For the text-containing cell, return its midpoint in [x, y] coordinate format. 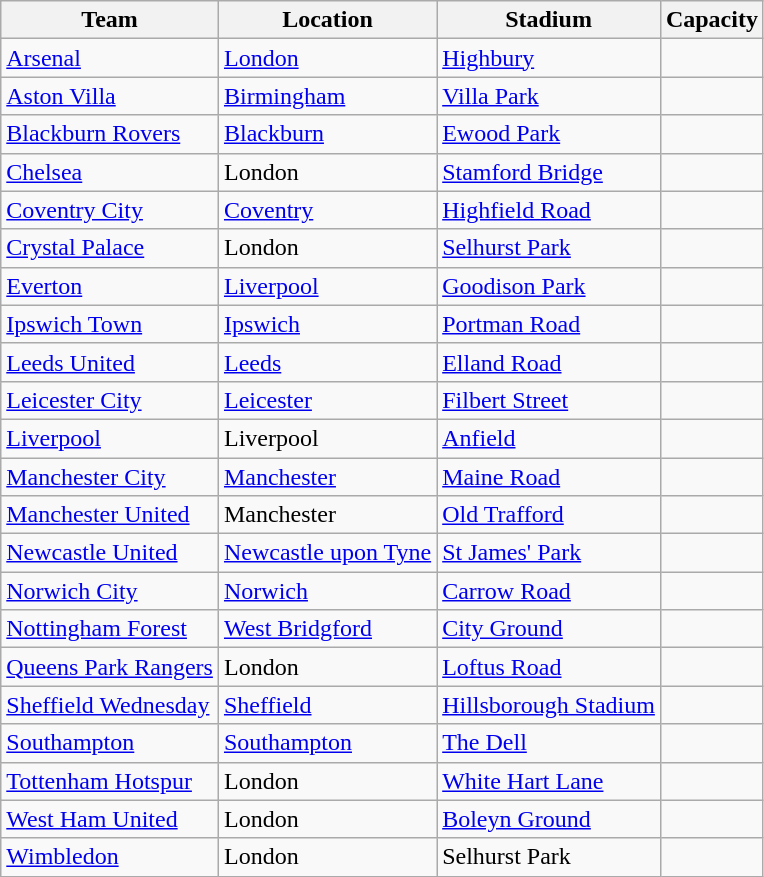
Elland Road [549, 362]
Aston Villa [110, 96]
Sheffield [327, 705]
West Ham United [110, 819]
Loftus Road [549, 667]
Wimbledon [110, 857]
Capacity [712, 20]
Birmingham [327, 96]
Manchester City [110, 477]
West Bridgford [327, 629]
Arsenal [110, 58]
Coventry [327, 210]
Old Trafford [549, 515]
Everton [110, 286]
White Hart Lane [549, 781]
Portman Road [549, 324]
Manchester United [110, 515]
Blackburn [327, 134]
Maine Road [549, 477]
Newcastle United [110, 553]
Anfield [549, 438]
Newcastle upon Tyne [327, 553]
Leeds United [110, 362]
Norwich City [110, 591]
Carrow Road [549, 591]
Team [110, 20]
Queens Park Rangers [110, 667]
Villa Park [549, 96]
Leicester City [110, 400]
Nottingham Forest [110, 629]
Leeds [327, 362]
Ewood Park [549, 134]
Leicester [327, 400]
Stamford Bridge [549, 172]
Chelsea [110, 172]
Goodison Park [549, 286]
City Ground [549, 629]
Tottenham Hotspur [110, 781]
Sheffield Wednesday [110, 705]
Coventry City [110, 210]
Filbert Street [549, 400]
Location [327, 20]
Stadium [549, 20]
Hillsborough Stadium [549, 705]
Highbury [549, 58]
Crystal Palace [110, 248]
Highfield Road [549, 210]
Ipswich [327, 324]
Ipswich Town [110, 324]
Boleyn Ground [549, 819]
Norwich [327, 591]
St James' Park [549, 553]
The Dell [549, 743]
Blackburn Rovers [110, 134]
